Determine the (x, y) coordinate at the center of the cell enclosing the given text.  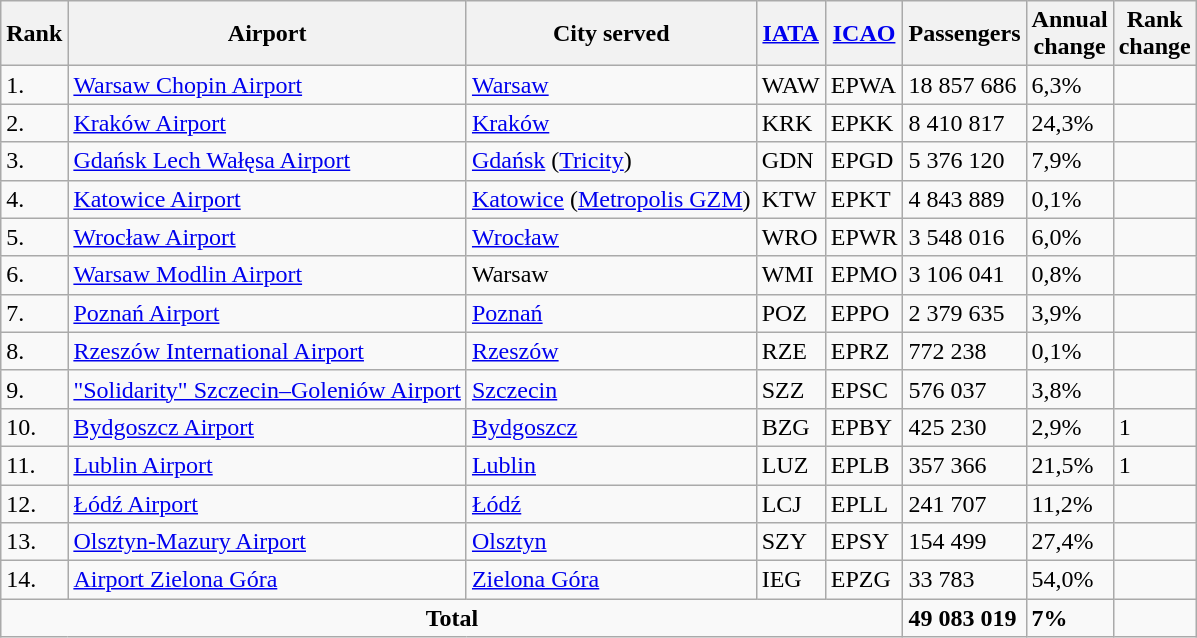
Zielona Góra (611, 580)
5 376 120 (964, 161)
425 230 (964, 427)
154 499 (964, 542)
Lublin Airport (268, 465)
Rzeszów International Airport (268, 351)
KTW (790, 199)
EPKT (864, 199)
3,9% (1070, 313)
Rank (34, 34)
Wrocław Airport (268, 237)
GDN (790, 161)
13. (34, 542)
5. (34, 237)
3,8% (1070, 389)
4. (34, 199)
21,5% (1070, 465)
Olsztyn (611, 542)
EPRZ (864, 351)
7% (1070, 618)
9. (34, 389)
City served (611, 34)
RZE (790, 351)
Katowice (Metropolis GZM) (611, 199)
EPSC (864, 389)
Rankchange (1154, 34)
EPBY (864, 427)
6,0% (1070, 237)
SZZ (790, 389)
LCJ (790, 503)
6. (34, 275)
357 366 (964, 465)
6,3% (1070, 85)
Gdańsk Lech Wałęsa Airport (268, 161)
ICAO (864, 34)
EPLL (864, 503)
WRO (790, 237)
Łódź (611, 503)
10. (34, 427)
Kraków (611, 123)
27,4% (1070, 542)
241 707 (964, 503)
772 238 (964, 351)
EPKK (864, 123)
Warsaw Chopin Airport (268, 85)
EPLB (864, 465)
54,0% (1070, 580)
Total (452, 618)
24,3% (1070, 123)
4 843 889 (964, 199)
IEG (790, 580)
Poznań Airport (268, 313)
EPGD (864, 161)
7. (34, 313)
3. (34, 161)
Lublin (611, 465)
3 106 041 (964, 275)
Airport (268, 34)
Bydgoszcz Airport (268, 427)
Rzeszów (611, 351)
Olsztyn-Mazury Airport (268, 542)
Airport Zielona Góra (268, 580)
576 037 (964, 389)
EPWR (864, 237)
EPMO (864, 275)
Warsaw Modlin Airport (268, 275)
49 083 019 (964, 618)
EPPO (864, 313)
EPWA (864, 85)
Passengers (964, 34)
KRK (790, 123)
Bydgoszcz (611, 427)
EPZG (864, 580)
1. (34, 85)
3 548 016 (964, 237)
11,2% (1070, 503)
11. (34, 465)
14. (34, 580)
BZG (790, 427)
IATA (790, 34)
LUZ (790, 465)
Katowice Airport (268, 199)
Wrocław (611, 237)
EPSY (864, 542)
2 379 635 (964, 313)
12. (34, 503)
WAW (790, 85)
Łódź Airport (268, 503)
Annualchange (1070, 34)
2,9% (1070, 427)
8. (34, 351)
Kraków Airport (268, 123)
Szczecin (611, 389)
8 410 817 (964, 123)
Poznań (611, 313)
WMI (790, 275)
18 857 686 (964, 85)
SZY (790, 542)
POZ (790, 313)
"Solidarity" Szczecin–Goleniów Airport (268, 389)
Gdańsk (Tricity) (611, 161)
2. (34, 123)
0,8% (1070, 275)
33 783 (964, 580)
7,9% (1070, 161)
